Identify which cell holds the provided text, then report its [x, y] central coordinate. 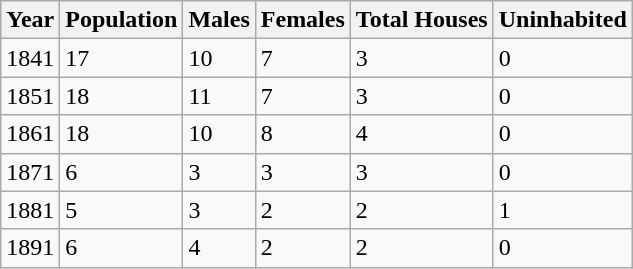
Population [122, 20]
11 [219, 96]
1851 [30, 96]
1891 [30, 248]
Total Houses [422, 20]
1 [562, 210]
Year [30, 20]
5 [122, 210]
Uninhabited [562, 20]
1841 [30, 58]
1881 [30, 210]
17 [122, 58]
1871 [30, 172]
1861 [30, 134]
Females [302, 20]
8 [302, 134]
Males [219, 20]
